Return the [x, y] coordinate for the center point of the cell that contains the specified text.  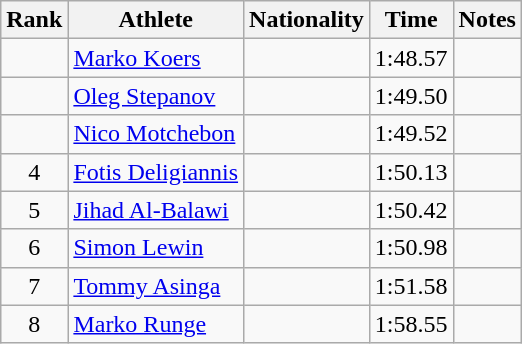
Nico Motchebon [156, 134]
1:58.55 [411, 324]
8 [34, 324]
1:51.58 [411, 286]
Athlete [156, 20]
Marko Runge [156, 324]
Fotis Deligiannis [156, 172]
1:48.57 [411, 58]
Rank [34, 20]
1:49.52 [411, 134]
1:50.42 [411, 210]
Time [411, 20]
1:50.13 [411, 172]
Notes [487, 20]
1:50.98 [411, 248]
4 [34, 172]
7 [34, 286]
Nationality [307, 20]
Simon Lewin [156, 248]
5 [34, 210]
Tommy Asinga [156, 286]
Marko Koers [156, 58]
6 [34, 248]
1:49.50 [411, 96]
Oleg Stepanov [156, 96]
Jihad Al-Balawi [156, 210]
